Search for the cell housing the specified text and yield its (X, Y) center coordinate. 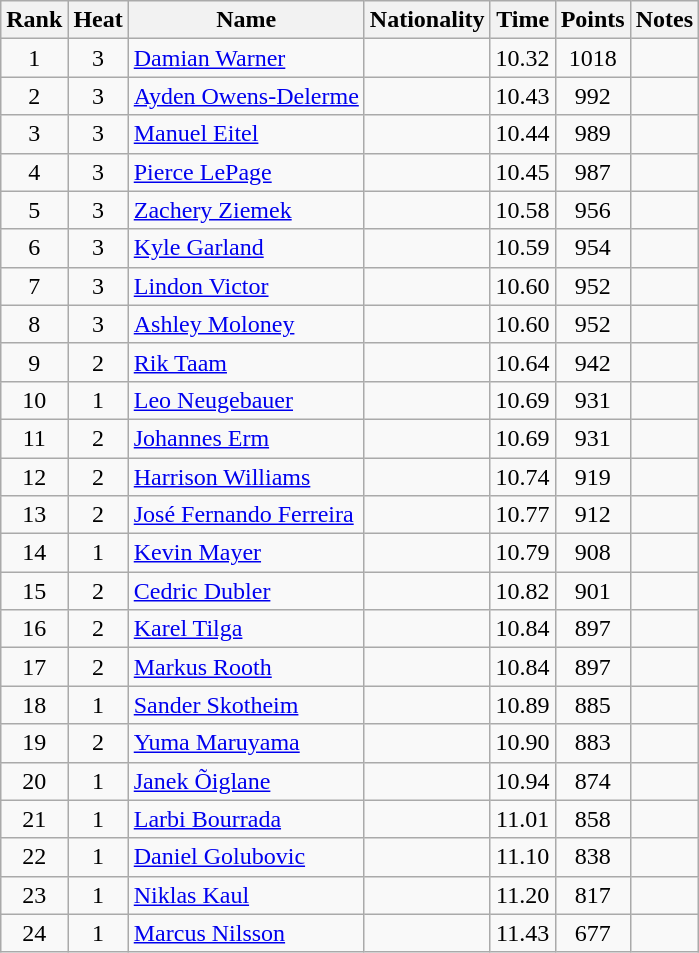
24 (34, 933)
Johannes Erm (246, 438)
954 (592, 248)
10.43 (522, 96)
942 (592, 362)
20 (34, 781)
Manuel Eitel (246, 134)
21 (34, 819)
Karel Tilga (246, 629)
Pierce LePage (246, 172)
883 (592, 743)
10.44 (522, 134)
Harrison Williams (246, 477)
12 (34, 477)
18 (34, 705)
14 (34, 553)
Ashley Moloney (246, 324)
Kyle Garland (246, 248)
10.32 (522, 58)
10.59 (522, 248)
677 (592, 933)
7 (34, 286)
Janek Õiglane (246, 781)
6 (34, 248)
10.64 (522, 362)
8 (34, 324)
10.45 (522, 172)
22 (34, 857)
Kevin Mayer (246, 553)
956 (592, 210)
10.77 (522, 515)
11.20 (522, 895)
919 (592, 477)
Markus Rooth (246, 667)
Cedric Dubler (246, 591)
912 (592, 515)
Ayden Owens-Delerme (246, 96)
Lindon Victor (246, 286)
José Fernando Ferreira (246, 515)
17 (34, 667)
15 (34, 591)
817 (592, 895)
Niklas Kaul (246, 895)
Sander Skotheim (246, 705)
16 (34, 629)
13 (34, 515)
Notes (664, 20)
10.58 (522, 210)
Rik Taam (246, 362)
Daniel Golubovic (246, 857)
Leo Neugebauer (246, 400)
Yuma Maruyama (246, 743)
858 (592, 819)
10.79 (522, 553)
838 (592, 857)
10.90 (522, 743)
11 (34, 438)
Marcus Nilsson (246, 933)
9 (34, 362)
10.74 (522, 477)
Rank (34, 20)
1018 (592, 58)
10.82 (522, 591)
10.89 (522, 705)
10 (34, 400)
874 (592, 781)
992 (592, 96)
10.94 (522, 781)
Damian Warner (246, 58)
5 (34, 210)
4 (34, 172)
11.01 (522, 819)
Larbi Bourrada (246, 819)
11.10 (522, 857)
901 (592, 591)
989 (592, 134)
23 (34, 895)
987 (592, 172)
908 (592, 553)
Points (592, 20)
885 (592, 705)
Heat (98, 20)
Zachery Ziemek (246, 210)
Name (246, 20)
19 (34, 743)
Nationality (427, 20)
Time (522, 20)
11.43 (522, 933)
